Capture the cell that displays the provided text and extract its [X, Y] central coordinate. 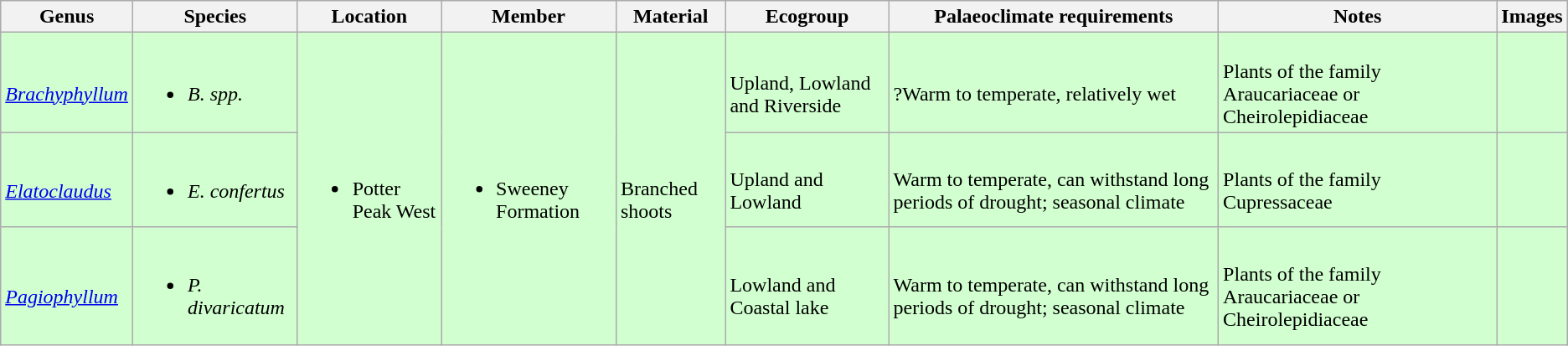
Elatoclaudus [67, 179]
Potter Peak West [369, 188]
Member [529, 17]
Species [214, 17]
Palaeoclimate requirements [1054, 17]
Sweeney Formation [529, 188]
Lowland and Coastal lake [807, 286]
Material [670, 17]
Location [369, 17]
Ecogroup [807, 17]
E. confertus [214, 179]
Pagiophyllum [67, 286]
Upland and Lowland [807, 179]
Upland, Lowland and Riverside [807, 82]
Brachyphyllum [67, 82]
Images [1532, 17]
Branched shoots [670, 188]
Genus [67, 17]
?Warm to temperate, relatively wet [1054, 82]
P. divaricatum [214, 286]
Notes [1358, 17]
Plants of the family Cupressaceae [1358, 179]
B. spp. [214, 82]
